Scan for the cell matching the given text and deliver its [x, y] coordinate at center. 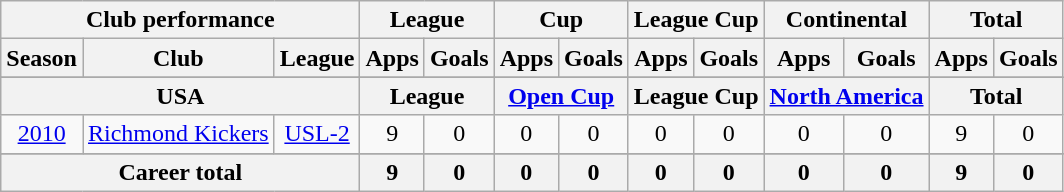
Continental [846, 20]
USA [180, 96]
North America [846, 96]
Richmond Kickers [178, 134]
Club [178, 58]
USL-2 [317, 134]
Season [42, 58]
Club performance [180, 20]
Open Cup [561, 96]
Career total [180, 172]
2010 [42, 134]
Cup [561, 20]
